Provide the (X, Y) coordinate of the cell's center where the given text is located.  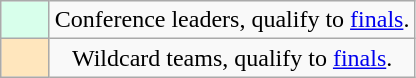
Wildcard teams, qualify to finals. (232, 58)
Conference leaders, qualify to finals. (232, 20)
